Provide the (x, y) coordinate of the cell's center where the given text is located.  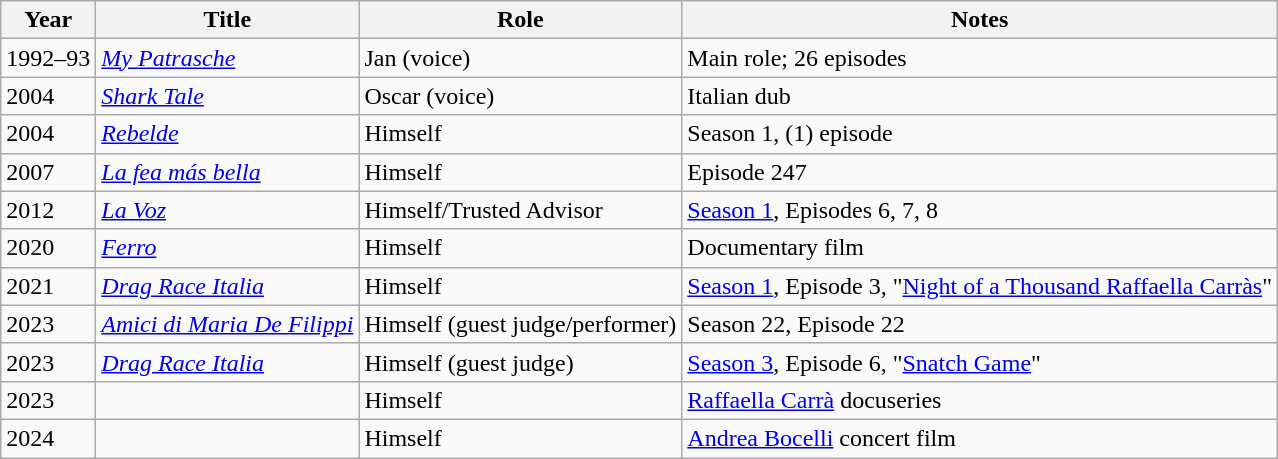
Main role; 26 episodes (980, 58)
2007 (48, 172)
Jan (voice) (520, 58)
Ferro (228, 248)
Season 1, Episodes 6, 7, 8 (980, 210)
Raffaella Carrà docuseries (980, 400)
2024 (48, 438)
Documentary film (980, 248)
Himself (guest judge) (520, 362)
Season 1, Episode 3, "Night of a Thousand Raffaella Carràs" (980, 286)
Shark Tale (228, 96)
2012 (48, 210)
My Patrasche (228, 58)
Himself (guest judge/performer) (520, 324)
Himself/Trusted Advisor (520, 210)
Title (228, 20)
2021 (48, 286)
Notes (980, 20)
1992–93 (48, 58)
Year (48, 20)
Episode 247 (980, 172)
2020 (48, 248)
Andrea Bocelli concert film (980, 438)
Italian dub (980, 96)
Season 1, (1) episode (980, 134)
Oscar (voice) (520, 96)
Season 22, Episode 22 (980, 324)
Amici di Maria De Filippi (228, 324)
Role (520, 20)
Rebelde (228, 134)
La fea más bella (228, 172)
La Voz (228, 210)
Season 3, Episode 6, "Snatch Game" (980, 362)
